Locate the cell with the specified text and output its [X, Y] center coordinate. 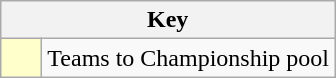
Teams to Championship pool [188, 58]
Key [168, 20]
